Provide the [x, y] coordinate of the cell's center where the given text is located.  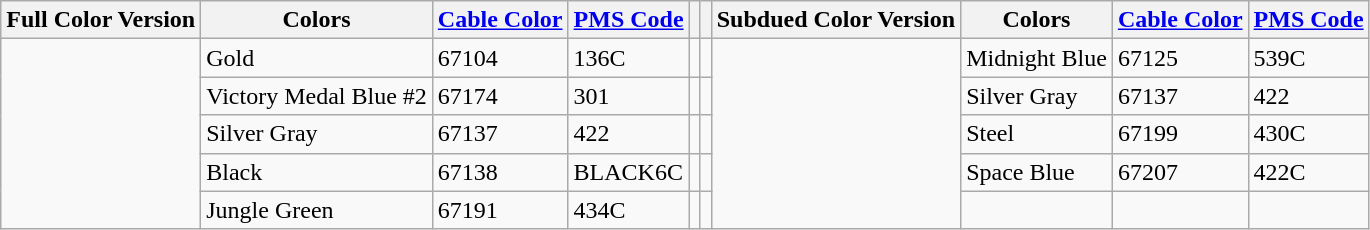
Midnight Blue [1037, 58]
Victory Medal Blue #2 [317, 96]
Black [317, 172]
430C [1308, 134]
BLACK6C [628, 172]
Full Color Version [101, 20]
Jungle Green [317, 210]
539C [1308, 58]
434C [628, 210]
67191 [500, 210]
67174 [500, 96]
67207 [1180, 172]
Subdued Color Version [836, 20]
Steel [1037, 134]
301 [628, 96]
67199 [1180, 134]
67104 [500, 58]
Space Blue [1037, 172]
422C [1308, 172]
Gold [317, 58]
67138 [500, 172]
136C [628, 58]
67125 [1180, 58]
